Detect which cell encompasses the target text, then output its (x, y) center coordinate. 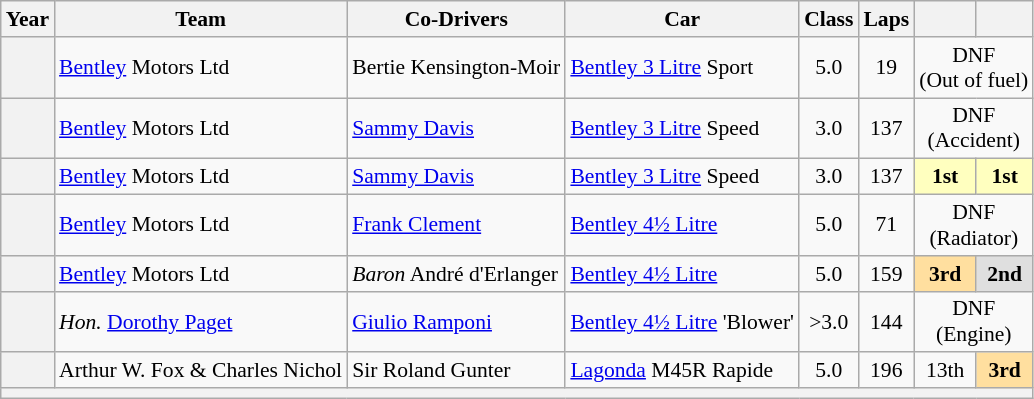
Team (200, 19)
Hon. Dorothy Paget (200, 322)
Year (28, 19)
Laps (886, 19)
Class (828, 19)
Bertie Kensington-Moir (456, 68)
Bentley 4½ Litre 'Blower' (682, 322)
196 (886, 371)
DNF(Engine) (974, 322)
13th (945, 371)
159 (886, 274)
Frank Clement (456, 226)
Arthur W. Fox & Charles Nichol (200, 371)
144 (886, 322)
DNF(Out of fuel) (974, 68)
71 (886, 226)
Giulio Ramponi (456, 322)
Sir Roland Gunter (456, 371)
19 (886, 68)
2nd (1004, 274)
>3.0 (828, 322)
Co-Drivers (456, 19)
Bentley 3 Litre Sport (682, 68)
DNF(Accident) (974, 128)
DNF(Radiator) (974, 226)
Baron André d'Erlanger (456, 274)
Lagonda M45R Rapide (682, 371)
Car (682, 19)
